Provide the (X, Y) coordinate of the cell's center where the given text is located.  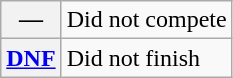
Did not compete (146, 20)
— (31, 20)
Did not finish (146, 58)
DNF (31, 58)
